Return the (x, y) coordinate for the center point of the cell that contains the specified text.  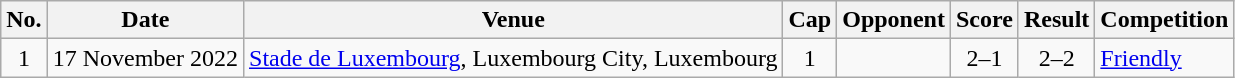
No. (24, 20)
Result (1056, 20)
Friendly (1164, 58)
Score (984, 20)
17 November 2022 (145, 58)
Opponent (894, 20)
2–2 (1056, 58)
Venue (514, 20)
2–1 (984, 58)
Cap (810, 20)
Date (145, 20)
Competition (1164, 20)
Stade de Luxembourg, Luxembourg City, Luxembourg (514, 58)
